Locate the cell with the specified text and output its (x, y) center coordinate. 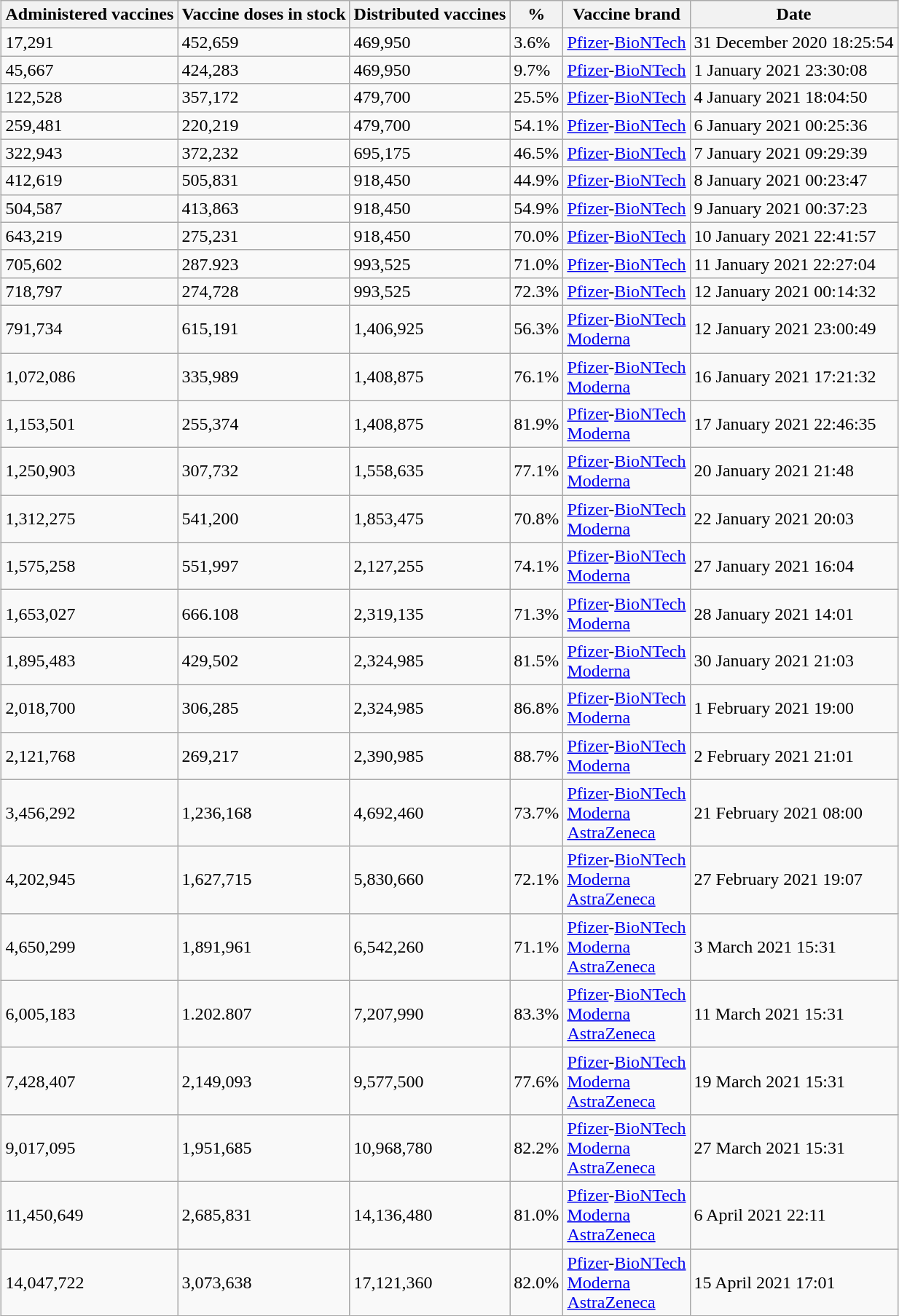
220,219 (264, 125)
71.1% (536, 947)
269,217 (264, 756)
3,456,292 (90, 813)
1,250,903 (90, 472)
Distributed vaccines (430, 15)
452,659 (264, 42)
1 January 2021 23:30:08 (794, 70)
14,136,480 (430, 1215)
718,797 (90, 291)
14,047,722 (90, 1282)
1,072,086 (90, 376)
46.5% (536, 153)
30 January 2021 21:03 (794, 661)
Vaccine doses in stock (264, 15)
71.0% (536, 264)
11 January 2021 22:27:04 (794, 264)
3 March 2021 15:31 (794, 947)
31 December 2020 18:25:54 (794, 42)
2,018,700 (90, 708)
4,692,460 (430, 813)
1,627,715 (264, 880)
1.202.807 (264, 1014)
10,968,780 (430, 1148)
70.0% (536, 236)
412,619 (90, 181)
11,450,649 (90, 1215)
72.3% (536, 291)
274,728 (264, 291)
791,734 (90, 329)
2,390,985 (430, 756)
73.7% (536, 813)
1,558,635 (430, 472)
541,200 (264, 519)
9.7% (536, 70)
3.6% (536, 42)
505,831 (264, 181)
72.1% (536, 880)
81.5% (536, 661)
27 March 2021 15:31 (794, 1148)
Vaccine brand (627, 15)
82.2% (536, 1148)
6 April 2021 22:11 (794, 1215)
1 February 2021 19:00 (794, 708)
3,073,638 (264, 1282)
8 January 2021 00:23:47 (794, 181)
5,830,660 (430, 880)
27 January 2021 16:04 (794, 567)
Administered vaccines (90, 15)
2 February 2021 21:01 (794, 756)
424,283 (264, 70)
307,732 (264, 472)
122,528 (90, 98)
2,121,768 (90, 756)
2,685,831 (264, 1215)
6,542,260 (430, 947)
306,285 (264, 708)
25.5% (536, 98)
86.8% (536, 708)
9 January 2021 00:37:23 (794, 208)
81.0% (536, 1215)
12 January 2021 23:00:49 (794, 329)
6 January 2021 00:25:36 (794, 125)
70.8% (536, 519)
372,232 (264, 153)
19 March 2021 15:31 (794, 1081)
705,602 (90, 264)
2,127,255 (430, 567)
4 January 2021 18:04:50 (794, 98)
7,428,407 (90, 1081)
11 March 2021 15:31 (794, 1014)
54.9% (536, 208)
1,853,475 (430, 519)
76.1% (536, 376)
9,017,095 (90, 1148)
Date (794, 15)
45,667 (90, 70)
88.7% (536, 756)
2,319,135 (430, 613)
21 February 2021 08:00 (794, 813)
% (536, 15)
12 January 2021 00:14:32 (794, 291)
74.1% (536, 567)
666.108 (264, 613)
17 January 2021 22:46:35 (794, 424)
17,121,360 (430, 1282)
15 April 2021 17:01 (794, 1282)
77.1% (536, 472)
504,587 (90, 208)
287.923 (264, 264)
44.9% (536, 181)
322,943 (90, 153)
71.3% (536, 613)
22 January 2021 20:03 (794, 519)
1,895,483 (90, 661)
9,577,500 (430, 1081)
7 January 2021 09:29:39 (794, 153)
4,650,299 (90, 947)
255,374 (264, 424)
335,989 (264, 376)
6,005,183 (90, 1014)
551,997 (264, 567)
615,191 (264, 329)
77.6% (536, 1081)
7,207,990 (430, 1014)
16 January 2021 17:21:32 (794, 376)
1,406,925 (430, 329)
1,153,501 (90, 424)
20 January 2021 21:48 (794, 472)
357,172 (264, 98)
695,175 (430, 153)
54.1% (536, 125)
28 January 2021 14:01 (794, 613)
1,891,961 (264, 947)
82.0% (536, 1282)
2,149,093 (264, 1081)
10 January 2021 22:41:57 (794, 236)
1,951,685 (264, 1148)
17,291 (90, 42)
1,312,275 (90, 519)
429,502 (264, 661)
413,863 (264, 208)
27 February 2021 19:07 (794, 880)
56.3% (536, 329)
83.3% (536, 1014)
4,202,945 (90, 880)
259,481 (90, 125)
1,575,258 (90, 567)
275,231 (264, 236)
643,219 (90, 236)
1,236,168 (264, 813)
1,653,027 (90, 613)
81.9% (536, 424)
